Pinpoint the cell where the given text exists, returning its (x, y) midpoint coordinate. 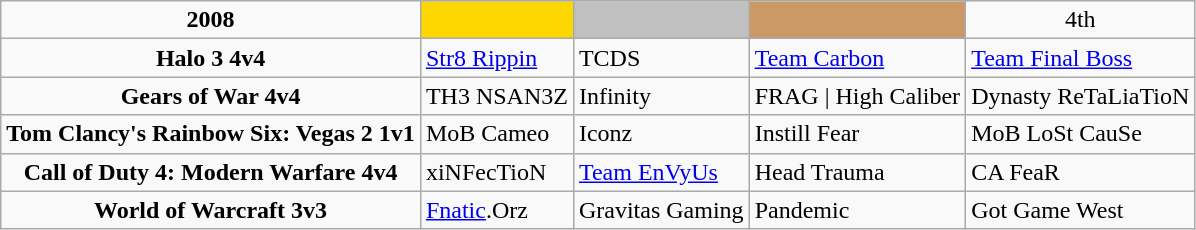
4th (1080, 20)
CA FeaR (1080, 172)
Gravitas Gaming (661, 210)
Infinity (661, 96)
World of Warcraft 3v3 (211, 210)
Pandemic (858, 210)
Call of Duty 4: Modern Warfare 4v4 (211, 172)
MoB Cameo (496, 134)
FRAG | High Caliber (858, 96)
xiNFecTioN (496, 172)
Halo 3 4v4 (211, 58)
Dynasty ReTaLiaTioN (1080, 96)
Str8 Rippin (496, 58)
Team Carbon (858, 58)
MoB LoSt CauSe (1080, 134)
Fnatic.Orz (496, 210)
Tom Clancy's Rainbow Six: Vegas 2 1v1 (211, 134)
Team EnVyUs (661, 172)
Instill Fear (858, 134)
TH3 NSAN3Z (496, 96)
TCDS (661, 58)
Head Trauma (858, 172)
2008 (211, 20)
Team Final Boss (1080, 58)
Got Game West (1080, 210)
Iconz (661, 134)
Gears of War 4v4 (211, 96)
